Search for the cell housing the specified text and yield its [x, y] center coordinate. 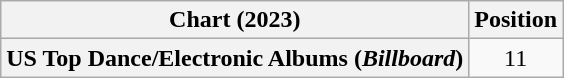
Position [516, 20]
11 [516, 58]
US Top Dance/Electronic Albums (Billboard) [235, 58]
Chart (2023) [235, 20]
